Output the (X, Y) coordinate of the center of the cell containing the given text.  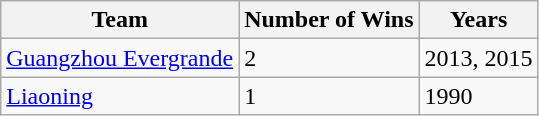
Number of Wins (329, 20)
Years (478, 20)
Liaoning (120, 96)
2 (329, 58)
1 (329, 96)
Guangzhou Evergrande (120, 58)
2013, 2015 (478, 58)
1990 (478, 96)
Team (120, 20)
